Pinpoint the cell where the given text exists, returning its (x, y) midpoint coordinate. 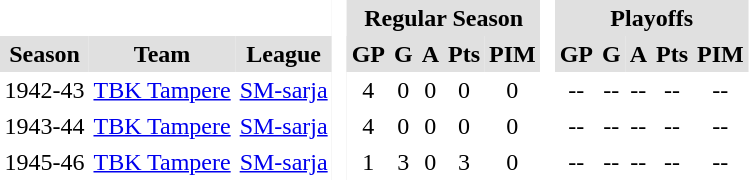
1943-44 (44, 126)
1 (368, 162)
Playoffs (652, 18)
Team (162, 54)
Regular Season (444, 18)
League (284, 54)
1945-46 (44, 162)
1942-43 (44, 90)
Season (44, 54)
